Pinpoint the cell where the given text exists, returning its (X, Y) midpoint coordinate. 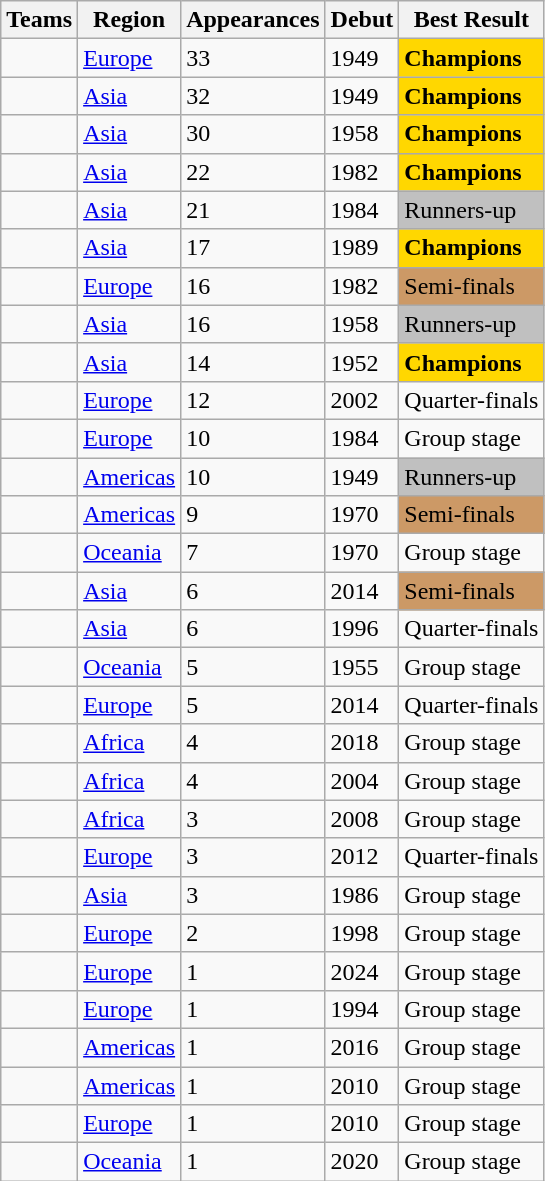
1998 (362, 933)
Debut (362, 20)
30 (253, 134)
Teams (40, 20)
22 (253, 172)
9 (253, 515)
32 (253, 96)
Region (130, 20)
1996 (362, 629)
2018 (362, 743)
1989 (362, 248)
33 (253, 58)
Best Result (472, 20)
1955 (362, 667)
2004 (362, 781)
2024 (362, 971)
2020 (362, 1162)
12 (253, 400)
2008 (362, 819)
Appearances (253, 20)
2012 (362, 857)
21 (253, 210)
14 (253, 362)
1994 (362, 1009)
7 (253, 553)
17 (253, 248)
2002 (362, 400)
1986 (362, 895)
2016 (362, 1047)
2 (253, 933)
1952 (362, 362)
